Output the [x, y] coordinate of the center of the cell containing the given text.  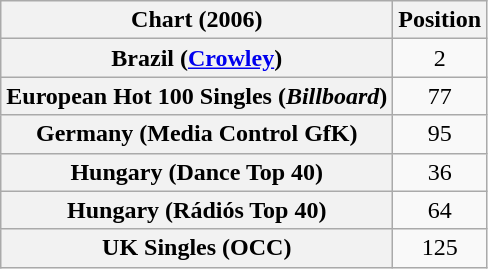
36 [440, 172]
Brazil (Crowley) [197, 58]
Hungary (Rádiós Top 40) [197, 210]
Chart (2006) [197, 20]
125 [440, 248]
77 [440, 96]
European Hot 100 Singles (Billboard) [197, 96]
Hungary (Dance Top 40) [197, 172]
95 [440, 134]
Position [440, 20]
UK Singles (OCC) [197, 248]
64 [440, 210]
Germany (Media Control GfK) [197, 134]
2 [440, 58]
